Find where the given text appears and provide that cell's center as (X, Y) coordinate. 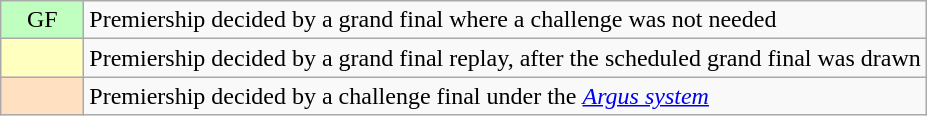
GF (42, 20)
Premiership decided by a grand final replay, after the scheduled grand final was drawn (506, 58)
Premiership decided by a challenge final under the Argus system (506, 96)
Premiership decided by a grand final where a challenge was not needed (506, 20)
